Capture the cell that displays the provided text and extract its [x, y] central coordinate. 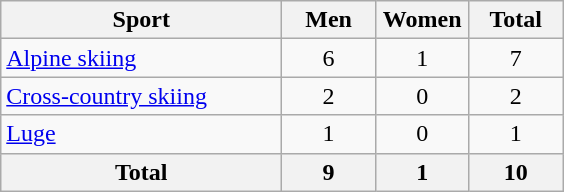
Sport [142, 20]
10 [516, 172]
7 [516, 58]
6 [329, 58]
Luge [142, 134]
Women [422, 20]
Cross-country skiing [142, 96]
9 [329, 172]
Men [329, 20]
Alpine skiing [142, 58]
